From the cell containing the given text, extract its center point as [x, y] coordinate. 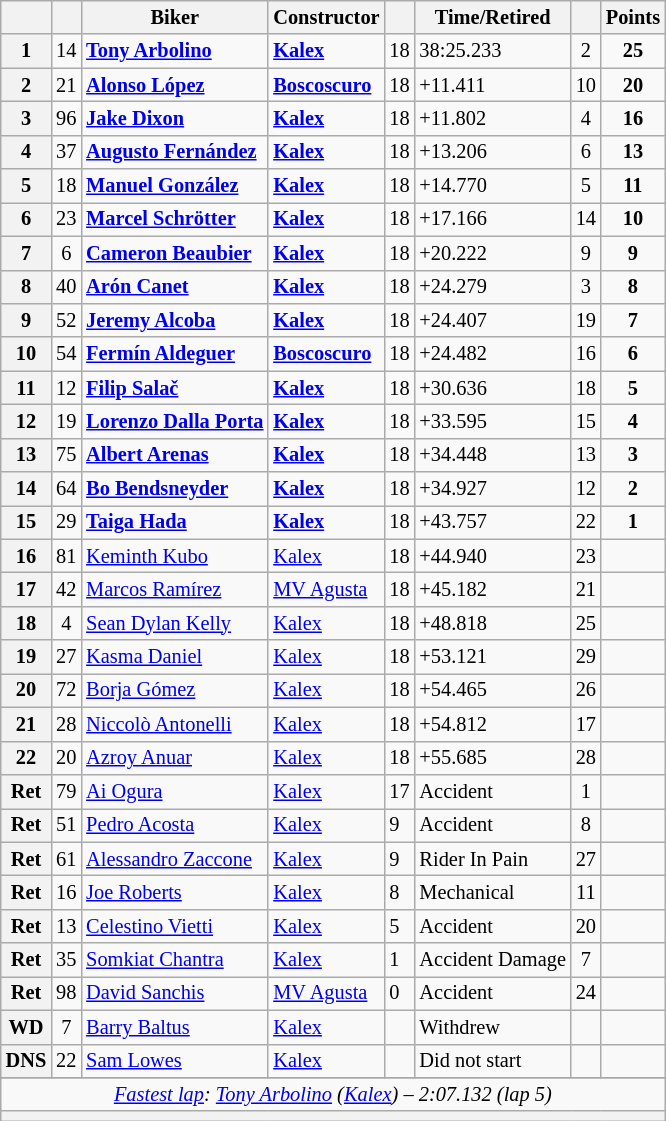
+53.121 [493, 657]
Points [633, 17]
Constructor [326, 17]
+24.279 [493, 287]
+24.482 [493, 354]
54 [66, 354]
Marcel Schrötter [174, 219]
Filip Salač [174, 388]
Jake Dixon [174, 118]
96 [66, 118]
40 [66, 287]
Time/Retired [493, 17]
+11.802 [493, 118]
38:25.233 [493, 51]
Pedro Acosta [174, 825]
35 [66, 960]
Borja Gómez [174, 690]
WD [26, 1027]
+54.812 [493, 724]
+17.166 [493, 219]
+34.448 [493, 455]
Sean Dylan Kelly [174, 623]
Accident Damage [493, 960]
75 [66, 455]
+34.927 [493, 489]
Somkiat Chantra [174, 960]
52 [66, 320]
81 [66, 556]
+33.595 [493, 421]
Celestino Vietti [174, 926]
24 [586, 993]
Alonso López [174, 85]
Niccolò Antonelli [174, 724]
51 [66, 825]
+30.636 [493, 388]
+20.222 [493, 253]
Sam Lowes [174, 1061]
+43.757 [493, 522]
Withdrew [493, 1027]
+44.940 [493, 556]
Joe Roberts [174, 892]
Mechanical [493, 892]
Barry Baltus [174, 1027]
Arón Canet [174, 287]
+14.770 [493, 186]
26 [586, 690]
98 [66, 993]
Augusto Fernández [174, 152]
Fermín Aldeguer [174, 354]
Lorenzo Dalla Porta [174, 421]
+11.411 [493, 85]
Tony Arbolino [174, 51]
Ai Ogura [174, 791]
David Sanchis [174, 993]
Marcos Ramírez [174, 589]
+45.182 [493, 589]
+24.407 [493, 320]
Rider In Pain [493, 859]
+54.465 [493, 690]
Kasma Daniel [174, 657]
Azroy Anuar [174, 758]
Alessandro Zaccone [174, 859]
Taiga Hada [174, 522]
64 [66, 489]
79 [66, 791]
42 [66, 589]
72 [66, 690]
Did not start [493, 1061]
Bo Bendsneyder [174, 489]
Keminth Kubo [174, 556]
0 [399, 993]
+13.206 [493, 152]
Cameron Beaubier [174, 253]
+48.818 [493, 623]
61 [66, 859]
Albert Arenas [174, 455]
DNS [26, 1061]
Jeremy Alcoba [174, 320]
Biker [174, 17]
Fastest lap: Tony Arbolino (Kalex) – 2:07.132 (lap 5) [333, 1094]
37 [66, 152]
+55.685 [493, 758]
Manuel González [174, 186]
